Find where the given text appears and provide that cell's center as (X, Y) coordinate. 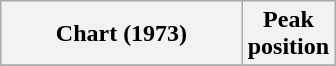
Chart (1973) (122, 34)
Peakposition (288, 34)
